Search for the cell housing the specified text and yield its [x, y] center coordinate. 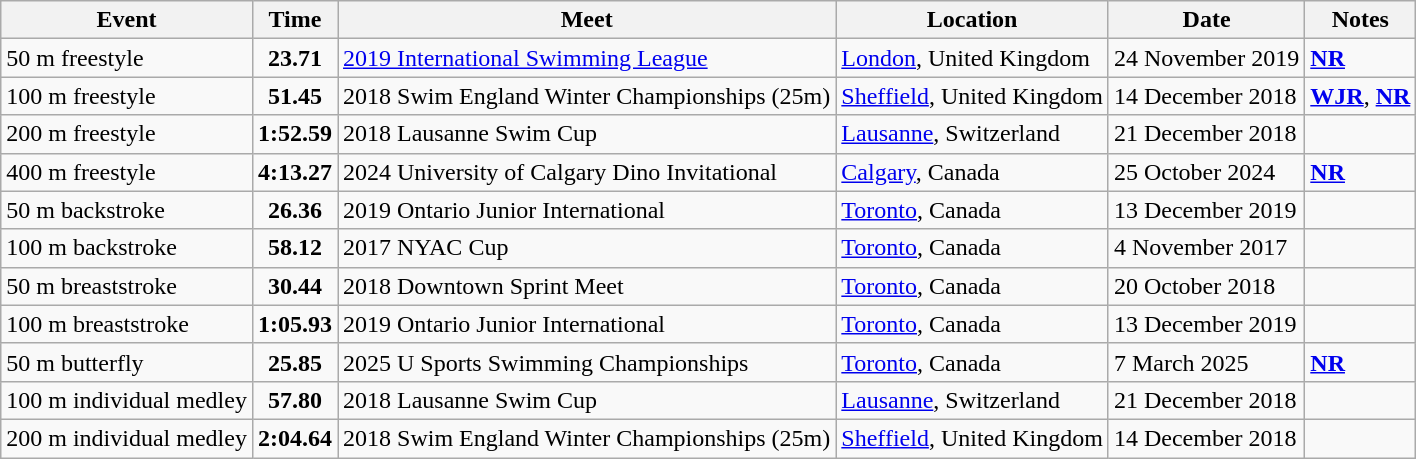
7 March 2025 [1206, 362]
25.85 [294, 362]
24 November 2019 [1206, 58]
Notes [1360, 20]
Calgary, Canada [972, 172]
1:52.59 [294, 134]
26.36 [294, 210]
200 m freestyle [127, 134]
100 m backstroke [127, 248]
50 m backstroke [127, 210]
20 October 2018 [1206, 286]
400 m freestyle [127, 172]
51.45 [294, 96]
London, United Kingdom [972, 58]
Location [972, 20]
2019 International Swimming League [587, 58]
50 m butterfly [127, 362]
1:05.93 [294, 324]
100 m freestyle [127, 96]
Time [294, 20]
23.71 [294, 58]
4 November 2017 [1206, 248]
2024 University of Calgary Dino Invitational [587, 172]
4:13.27 [294, 172]
50 m breaststroke [127, 286]
25 October 2024 [1206, 172]
Event [127, 20]
2025 U Sports Swimming Championships [587, 362]
WJR, NR [1360, 96]
30.44 [294, 286]
200 m individual medley [127, 438]
58.12 [294, 248]
2017 NYAC Cup [587, 248]
Meet [587, 20]
100 m individual medley [127, 400]
50 m freestyle [127, 58]
2018 Downtown Sprint Meet [587, 286]
100 m breaststroke [127, 324]
Date [1206, 20]
2:04.64 [294, 438]
57.80 [294, 400]
